Find where the given text appears and provide that cell's center as (x, y) coordinate. 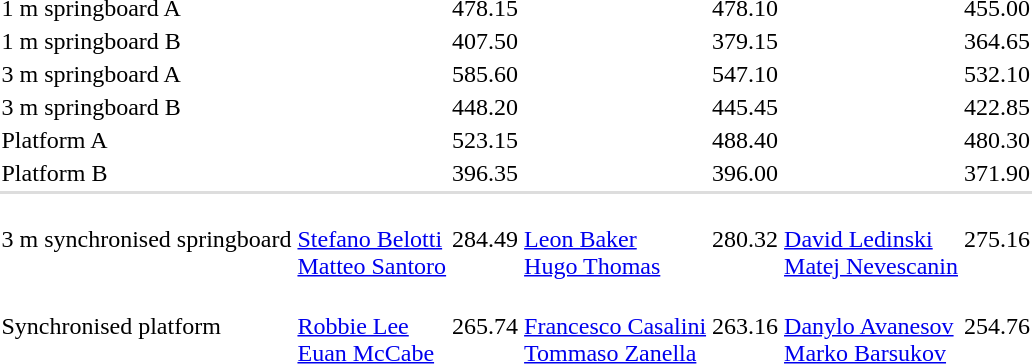
547.10 (746, 74)
275.16 (996, 239)
448.20 (486, 107)
480.30 (996, 140)
3 m springboard A (146, 74)
523.15 (486, 140)
Platform B (146, 173)
379.15 (746, 41)
280.32 (746, 239)
David LedinskiMatej Nevescanin (872, 239)
488.40 (746, 140)
Stefano BelottiMatteo Santoro (372, 239)
371.90 (996, 173)
585.60 (486, 74)
532.10 (996, 74)
1 m springboard B (146, 41)
396.35 (486, 173)
Leon BakerHugo Thomas (616, 239)
3 m springboard B (146, 107)
3 m synchronised springboard (146, 239)
407.50 (486, 41)
284.49 (486, 239)
422.85 (996, 107)
445.45 (746, 107)
396.00 (746, 173)
364.65 (996, 41)
Platform A (146, 140)
